From the cell containing the given text, extract its center point as (X, Y) coordinate. 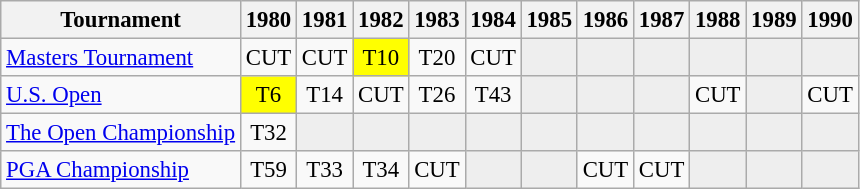
T33 (325, 170)
Masters Tournament (121, 58)
1982 (381, 20)
1984 (493, 20)
T20 (437, 58)
T10 (381, 58)
T26 (437, 95)
1988 (718, 20)
T14 (325, 95)
1983 (437, 20)
T32 (268, 133)
1985 (549, 20)
1989 (774, 20)
T43 (493, 95)
1986 (605, 20)
1980 (268, 20)
Tournament (121, 20)
T6 (268, 95)
1990 (830, 20)
T34 (381, 170)
T59 (268, 170)
1987 (661, 20)
PGA Championship (121, 170)
The Open Championship (121, 133)
1981 (325, 20)
U.S. Open (121, 95)
